Determine the [X, Y] coordinate at the center of the cell enclosing the given text.  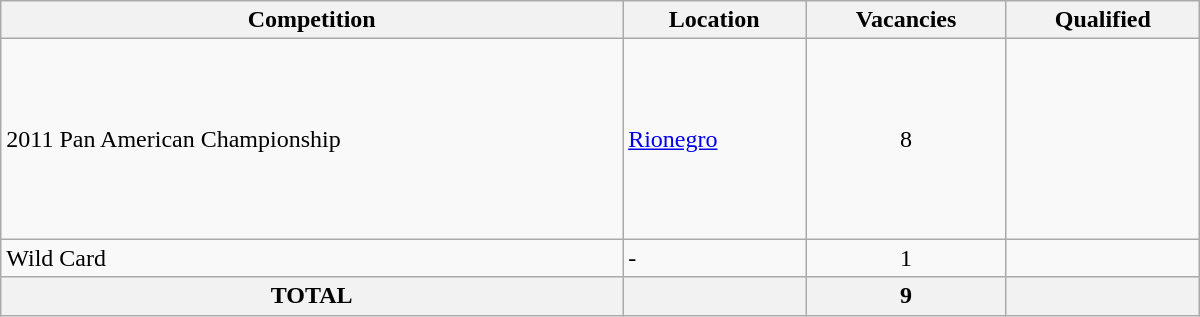
Location [714, 20]
Wild Card [312, 258]
2011 Pan American Championship [312, 139]
Competition [312, 20]
- [714, 258]
9 [906, 296]
TOTAL [312, 296]
Vacancies [906, 20]
8 [906, 139]
Qualified [1102, 20]
Rionegro [714, 139]
1 [906, 258]
